Return (x, y) of the center of cell containing provided text 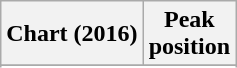
Chart (2016) (72, 34)
Peakposition (189, 34)
